Pinpoint the cell where the given text exists, returning its (X, Y) midpoint coordinate. 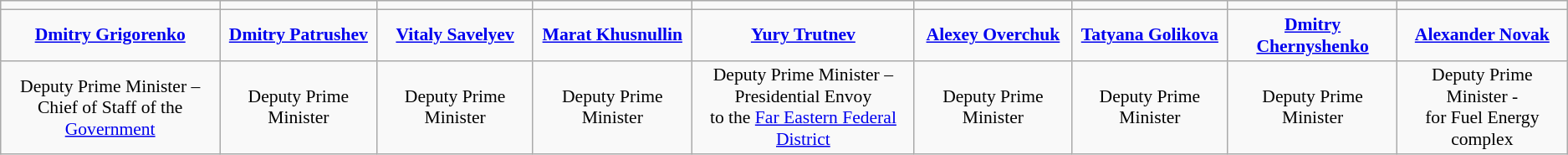
Deputy Prime Minister -for Fuel Energy complex (1482, 107)
Yury Trutnev (803, 35)
Marat Khusnullin (612, 35)
Dmitry Chernyshenko (1313, 35)
Tatyana Golikova (1151, 35)
Vitaly Savelyev (455, 35)
Dmitry Patrushev (299, 35)
Alexander Novak (1482, 35)
Deputy Prime Minister –Chief of Staff of the Government (110, 107)
Deputy Prime Minister –Presidential Envoyto the Far Eastern Federal District (803, 107)
Alexey Overchuk (993, 35)
Dmitry Grigorenko (110, 35)
